Scan for the cell matching the given text and deliver its (X, Y) coordinate at center. 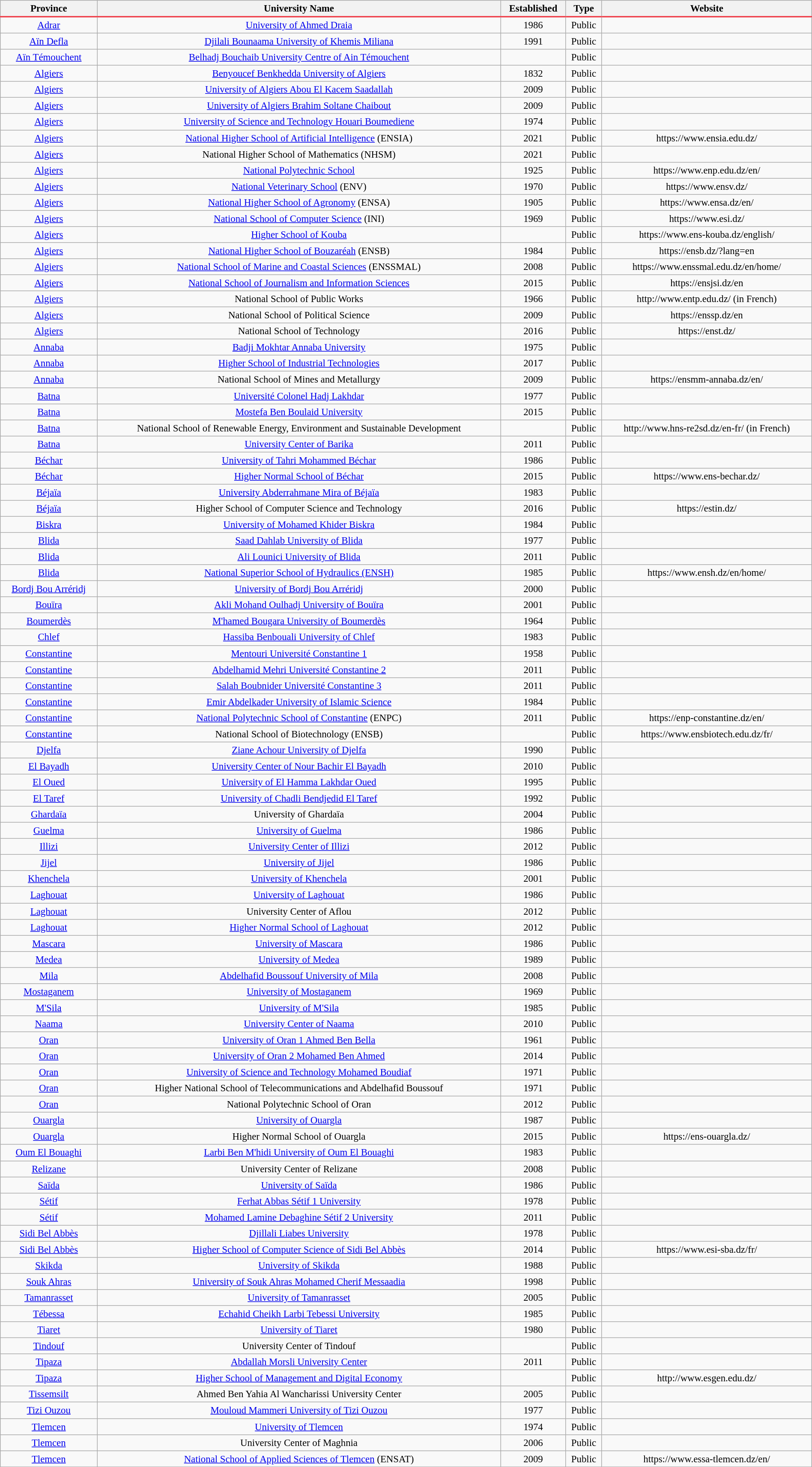
Jijel (49, 863)
Higher School of Computer Science and Technology (299, 509)
University of Tiaret (299, 1330)
University of Khenchela (299, 879)
Skikda (49, 1266)
El Taref (49, 799)
University Center of Barika (299, 444)
Illizi (49, 847)
National Polytechnic School of Oran (299, 1105)
University of El Hamma Lakhdar Oued (299, 782)
2004 (533, 814)
Saad Dahlab University of Blida (299, 541)
Oum El Bouaghi (49, 1153)
Chlef (49, 638)
1998 (533, 1281)
National Higher School of Bouzaréah (ENSB) (299, 251)
University Center of Nour Bachir El Bayadh (299, 766)
Bouïra (49, 605)
University of Ahmed Draia (299, 25)
University Center of Maghnia (299, 1443)
Tébessa (49, 1314)
University of Algiers Brahim Soltane Chaibout (299, 106)
University Center of Relizane (299, 1169)
1905 (533, 203)
University of Oran 1 Ahmed Ben Bella (299, 1040)
1975 (533, 347)
Ghardaïa (49, 814)
Mascara (49, 943)
Naama (49, 1024)
Emir Abdelkader University of Islamic Science (299, 702)
University of Ghardaïa (299, 814)
1987 (533, 1120)
https://www.ensa.dz/en/ (707, 203)
2000 (533, 589)
University Center of Tindouf (299, 1346)
National Higher School of Artificial Intelligence (ENSIA) (299, 138)
https://www.essa-tlemcen.dz/en/ (707, 1459)
Djelfa (49, 750)
University of Mohamed Khider Biskra (299, 524)
University of Bordj Bou Arréridj (299, 589)
Ahmed Ben Yahia Al Wancharissi University Center (299, 1395)
Tiaret (49, 1330)
Mentouri Université Constantine 1 (299, 653)
University of Science and Technology Houari Boumediene (299, 122)
https://enp-constantine.dz/en/ (707, 718)
National School of Technology (299, 331)
University of Mascara (299, 943)
Mouloud Mammeri University of Tizi Ouzou (299, 1410)
Akli Mohand Oulhadj University of Bouïra (299, 605)
Université Colonel Hadj Lakhdar (299, 396)
https://ensmm-annaba.dz/en/ (707, 380)
Tizi Ouzou (49, 1410)
Mila (49, 976)
1964 (533, 621)
National Higher School of Mathematics (NHSM) (299, 154)
https://ens-ouargla.dz/ (707, 1137)
1832 (533, 74)
University of Oran 2 Mohamed Ben Ahmed (299, 1056)
1958 (533, 653)
University of M'Sila (299, 1008)
https://www.ens-bechar.dz/ (707, 476)
https://ensb.dz/?lang=en (707, 251)
1980 (533, 1330)
1992 (533, 799)
University of Skikda (299, 1266)
2006 (533, 1443)
Saïda (49, 1185)
https://www.enssmal.edu.dz/en/home/ (707, 267)
Mostefa Ben Boulaid University (299, 412)
http://www.esgen.edu.dz/ (707, 1378)
Higher School of Industrial Technologies (299, 364)
National School of Public Works (299, 299)
https://www.ensh.dz/en/home/ (707, 573)
Medea (49, 959)
University Name (299, 9)
University Center of Naama (299, 1024)
Salah Boubnider Université Constantine 3 (299, 686)
1970 (533, 186)
University of Tahri Mohammed Béchar (299, 460)
University of Ouargla (299, 1120)
Aïn Témouchent (49, 57)
https://www.ens-kouba.dz/english/ (707, 235)
Biskra (49, 524)
El Oued (49, 782)
University of Laghouat (299, 895)
University of Saïda (299, 1185)
Higher Normal School of Ouargla (299, 1137)
Relizane (49, 1169)
Echahid Cheikh Larbi Tebessi University (299, 1314)
Adrar (49, 25)
Hassiba Benbouali University of Chlef (299, 638)
University Abderrahmane Mira of Béjaïa (299, 492)
University of Mostaganem (299, 992)
Belhadj Bouchaib University Centre of Ain Témouchent (299, 57)
University of Tamanrasset (299, 1298)
Abdelhafid Boussouf University of Mila (299, 976)
National School of Applied Sciences of Tlemcen (ENSAT) (299, 1459)
El Bayadh (49, 766)
1995 (533, 782)
1989 (533, 959)
https://www.esi.dz/ (707, 219)
https://estin.dz/ (707, 509)
1966 (533, 299)
https://www.ensia.edu.dz/ (707, 138)
Benyoucef Benkhedda University of Algiers (299, 74)
1991 (533, 42)
Souk Ahras (49, 1281)
M'hamed Bougara University of Boumerdès (299, 621)
1925 (533, 170)
Higher National School of Telecommunications and Abdelhafid Boussouf (299, 1088)
Higher School of Kouba (299, 235)
https://enst.dz/ (707, 331)
Mostaganem (49, 992)
National School of Computer Science (INI) (299, 219)
Type (584, 9)
Djillali Liabes University (299, 1233)
National School of Renewable Energy, Environment and Sustainable Development (299, 428)
National School of Journalism and Information Sciences (299, 283)
National Polytechnic School (299, 170)
Boumerdès (49, 621)
Tindouf (49, 1346)
https://ensjsi.dz/en (707, 283)
http://www.entp.edu.dz/ (in French) (707, 299)
Higher Normal School of Béchar (299, 476)
National School of Political Science (299, 315)
National School of Marine and Coastal Sciences (ENSSMAL) (299, 267)
Higher School of Management and Digital Economy (299, 1378)
University of Science and Technology Mohamed Boudiaf (299, 1072)
M'Sila (49, 1008)
Tamanrasset (49, 1298)
University of Chadli Bendjedid El Taref (299, 799)
University Center of Illizi (299, 847)
1988 (533, 1266)
Ali Lounici University of Blida (299, 557)
Ferhat Abbas Sétif 1 University (299, 1201)
Khenchela (49, 879)
National Polytechnic School of Constantine (ENPC) (299, 718)
https://www.ensv.dz/ (707, 186)
Higher School of Computer Science of Sidi Bel Abbès (299, 1249)
University of Algiers Abou El Kacem Saadallah (299, 90)
https://enssp.dz/en (707, 315)
2017 (533, 364)
Larbi Ben M'hidi University of Oum El Bouaghi (299, 1153)
Bordj Bou Arréridj (49, 589)
University of Medea (299, 959)
https://www.ensbiotech.edu.dz/fr/ (707, 734)
Aïn Defla (49, 42)
National Higher School of Agronomy (ENSA) (299, 203)
University of Tlemcen (299, 1427)
University Center of Aflou (299, 911)
Abdallah Morsli University Center (299, 1362)
http://www.hns-re2sd.dz/en-fr/ (in French) (707, 428)
Abdelhamid Mehri Université Constantine 2 (299, 670)
National Veterinary School (ENV) (299, 186)
University of Souk Ahras Mohamed Cherif Messaadia (299, 1281)
https://www.esi-sba.dz/fr/ (707, 1249)
Higher Normal School of Laghouat (299, 927)
Tissemsilt (49, 1395)
National School of Biotechnology (ENSB) (299, 734)
Badji Mokhtar Annaba University (299, 347)
Djilali Bounaama University of Khemis Miliana (299, 42)
Website (707, 9)
Province (49, 9)
https://www.enp.edu.dz/en/ (707, 170)
Ziane Achour University of Djelfa (299, 750)
Guelma (49, 831)
University of Guelma (299, 831)
National Superior School of Hydraulics (ENSH) (299, 573)
National School of Mines and Metallurgy (299, 380)
Established (533, 9)
1990 (533, 750)
1961 (533, 1040)
Mohamed Lamine Debaghine Sétif 2 University (299, 1217)
University of Jijel (299, 863)
